Identify which cell holds the provided text, then report its (X, Y) central coordinate. 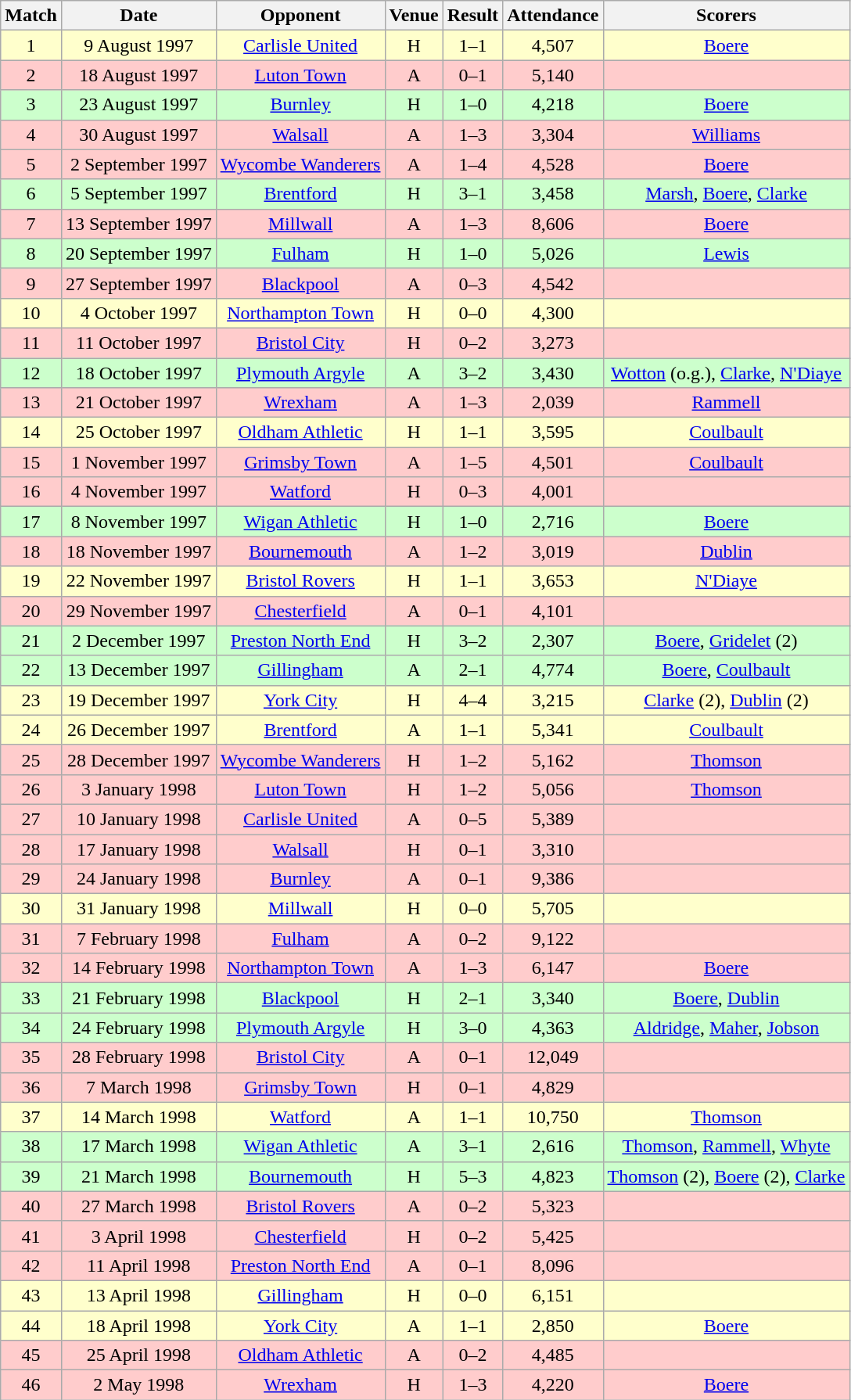
9,122 (553, 939)
8,096 (553, 1265)
24 (31, 730)
11 April 1998 (138, 1265)
12 (31, 373)
21 October 1997 (138, 403)
36 (31, 1087)
7 March 1998 (138, 1087)
Attendance (553, 16)
14 (31, 433)
2,039 (553, 403)
4,501 (553, 462)
5,056 (553, 789)
29 (31, 879)
4,485 (553, 1355)
2 December 1997 (138, 641)
3 January 1998 (138, 789)
4 November 1997 (138, 492)
39 (31, 1176)
27 (31, 819)
4,507 (553, 45)
31 (31, 939)
16 (31, 492)
15 (31, 462)
4,101 (553, 611)
10,750 (553, 1117)
3,310 (553, 849)
2 September 1997 (138, 164)
30 August 1997 (138, 135)
18 April 1998 (138, 1326)
4,774 (553, 670)
13 December 1997 (138, 670)
2 (31, 75)
11 October 1997 (138, 343)
1–5 (472, 462)
18 October 1997 (138, 373)
Lewis (726, 253)
29 November 1997 (138, 611)
6,147 (553, 968)
21 (31, 641)
4,220 (553, 1385)
7 (31, 224)
5,140 (553, 75)
10 (31, 313)
2,616 (553, 1147)
33 (31, 998)
N'Diaye (726, 581)
41 (31, 1236)
27 September 1997 (138, 283)
30 (31, 909)
2,850 (553, 1326)
3,430 (553, 373)
23 (31, 700)
24 January 1998 (138, 879)
28 December 1997 (138, 759)
37 (31, 1117)
4,001 (553, 492)
25 (31, 759)
1 (31, 45)
3,458 (553, 194)
Clarke (2), Dublin (2) (726, 700)
Thomson (2), Boere (2), Clarke (726, 1176)
28 February 1998 (138, 1057)
1–4 (472, 164)
8,606 (553, 224)
42 (31, 1265)
18 (31, 551)
46 (31, 1385)
27 March 1998 (138, 1206)
6,151 (553, 1295)
Aldridge, Maher, Jobson (726, 1028)
14 March 1998 (138, 1117)
5,341 (553, 730)
2 May 1998 (138, 1385)
26 December 1997 (138, 730)
0–5 (472, 819)
26 (31, 789)
4,300 (553, 313)
5 September 1997 (138, 194)
3,340 (553, 998)
5,389 (553, 819)
11 (31, 343)
4,218 (553, 105)
4,829 (553, 1087)
32 (31, 968)
21 March 1998 (138, 1176)
44 (31, 1326)
5–3 (472, 1176)
Dublin (726, 551)
8 November 1997 (138, 522)
8 (31, 253)
14 February 1998 (138, 968)
22 (31, 670)
Marsh, Boere, Clarke (726, 194)
Date (138, 16)
4,363 (553, 1028)
20 (31, 611)
Opponent (300, 16)
18 November 1997 (138, 551)
21 February 1998 (138, 998)
1 November 1997 (138, 462)
4 October 1997 (138, 313)
25 October 1997 (138, 433)
13 September 1997 (138, 224)
3 (31, 105)
40 (31, 1206)
Thomson, Rammell, Whyte (726, 1147)
Boere, Coulbault (726, 670)
3,215 (553, 700)
Match (31, 16)
Wotton (o.g.), Clarke, N'Diaye (726, 373)
10 January 1998 (138, 819)
13 (31, 403)
34 (31, 1028)
43 (31, 1295)
18 August 1997 (138, 75)
2,307 (553, 641)
3–0 (472, 1028)
7 February 1998 (138, 939)
Scorers (726, 16)
13 April 1998 (138, 1295)
4,528 (553, 164)
3,304 (553, 135)
12,049 (553, 1057)
3,019 (553, 551)
9 August 1997 (138, 45)
20 September 1997 (138, 253)
9,386 (553, 879)
Rammell (726, 403)
Boere, Dublin (726, 998)
3,273 (553, 343)
17 January 1998 (138, 849)
6 (31, 194)
5 (31, 164)
3,595 (553, 433)
3,653 (553, 581)
31 January 1998 (138, 909)
Boere, Gridelet (2) (726, 641)
4,542 (553, 283)
5,705 (553, 909)
4,823 (553, 1176)
35 (31, 1057)
22 November 1997 (138, 581)
17 (31, 522)
9 (31, 283)
Result (472, 16)
Williams (726, 135)
4–4 (472, 700)
24 February 1998 (138, 1028)
2,716 (553, 522)
25 April 1998 (138, 1355)
5,323 (553, 1206)
5,162 (553, 759)
19 December 1997 (138, 700)
5,425 (553, 1236)
28 (31, 849)
19 (31, 581)
4 (31, 135)
Venue (414, 16)
3 April 1998 (138, 1236)
5,026 (553, 253)
23 August 1997 (138, 105)
38 (31, 1147)
45 (31, 1355)
17 March 1998 (138, 1147)
